Pinpoint the cell where the given text exists, returning its (X, Y) midpoint coordinate. 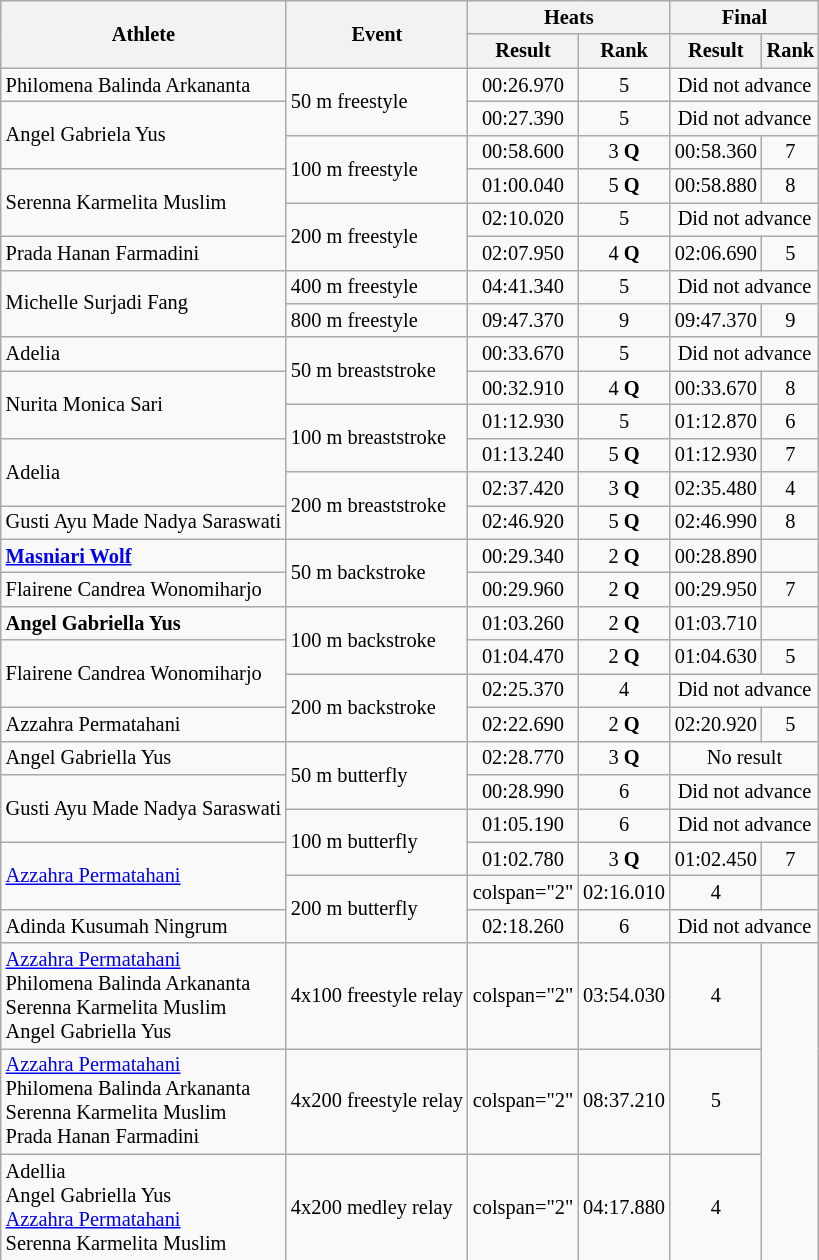
Event (377, 34)
Prada Hanan Farmadini (144, 253)
100 m backstroke (377, 640)
Athlete (144, 34)
Masniari Wolf (144, 556)
4x100 freestyle relay (377, 996)
00:29.960 (523, 589)
00:29.950 (716, 589)
00:27.390 (523, 118)
00:58.600 (523, 152)
01:13.240 (523, 455)
50 m butterfly (377, 774)
02:20.920 (716, 724)
08:37.210 (624, 1101)
01:03.710 (716, 623)
02:18.260 (523, 926)
02:46.990 (716, 522)
00:26.970 (523, 85)
03:54.030 (624, 996)
Serenna Karmelita Muslim (144, 202)
Adinda Kusumah Ningrum (144, 926)
200 m butterfly (377, 908)
100 m freestyle (377, 168)
800 m freestyle (377, 320)
AdelliaAngel Gabriella YusAzzahra PermatahaniSerenna Karmelita Muslim (144, 1207)
00:28.990 (523, 791)
50 m freestyle (377, 102)
04:17.880 (624, 1207)
01:12.870 (716, 421)
02:06.690 (716, 253)
02:28.770 (523, 758)
02:35.480 (716, 489)
01:03.260 (523, 623)
00:32.910 (523, 388)
01:05.190 (523, 825)
02:46.920 (523, 522)
4x200 freestyle relay (377, 1101)
00:58.360 (716, 152)
02:07.950 (523, 253)
01:04.470 (523, 657)
100 m breaststroke (377, 438)
50 m breaststroke (377, 370)
200 m breaststroke (377, 506)
02:16.010 (624, 892)
4x200 medley relay (377, 1207)
Philomena Balinda Arkananta (144, 85)
200 m freestyle (377, 236)
Michelle Surjadi Fang (144, 304)
01:00.040 (523, 186)
01:04.630 (716, 657)
Nurita Monica Sari (144, 404)
100 m butterfly (377, 842)
00:28.890 (716, 556)
Azzahra PermatahaniPhilomena Balinda ArkanantaSerenna Karmelita MuslimAngel Gabriella Yus (144, 996)
00:58.880 (716, 186)
No result (744, 758)
01:02.780 (523, 859)
Heats (569, 17)
00:29.340 (523, 556)
02:25.370 (523, 690)
400 m freestyle (377, 287)
Angel Gabriela Yus (144, 134)
Final (744, 17)
Azzahra PermatahaniPhilomena Balinda ArkanantaSerenna Karmelita MuslimPrada Hanan Farmadini (144, 1101)
02:22.690 (523, 724)
50 m backstroke (377, 572)
01:02.450 (716, 859)
04:41.340 (523, 287)
02:37.420 (523, 489)
200 m backstroke (377, 706)
02:10.020 (523, 219)
